For the text-containing cell, return its midpoint in [x, y] coordinate format. 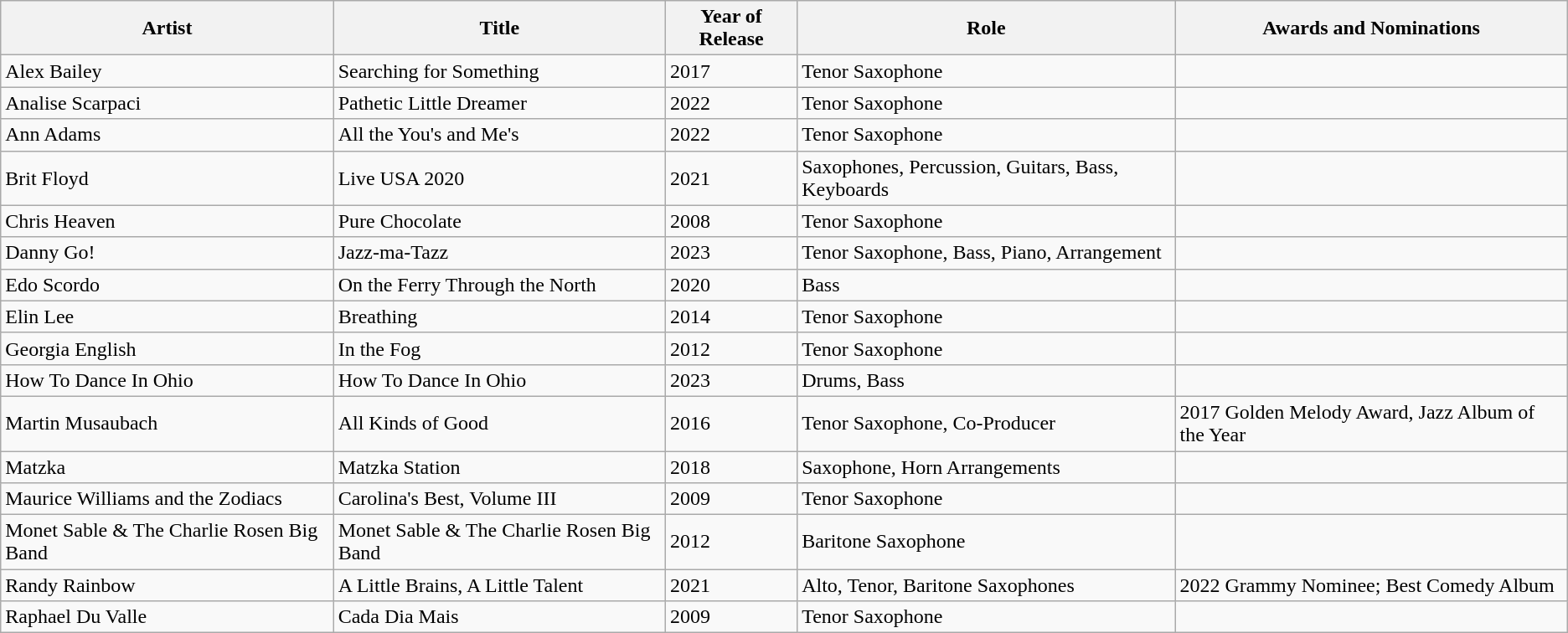
Drums, Bass [987, 380]
Georgia English [168, 348]
Alto, Tenor, Baritone Saxophones [987, 585]
Matzka [168, 466]
Live USA 2020 [499, 178]
2018 [732, 466]
2017 [732, 71]
Breathing [499, 316]
Carolina's Best, Volume III [499, 499]
Danny Go! [168, 253]
Saxophones, Percussion, Guitars, Bass, Keyboards [987, 178]
Martin Musaubach [168, 424]
Raphael Du Valle [168, 617]
2008 [732, 221]
Chris Heaven [168, 221]
2020 [732, 285]
Tenor Saxophone, Co-Producer [987, 424]
Pathetic Little Dreamer [499, 103]
Title [499, 28]
Bass [987, 285]
Jazz-ma-Tazz [499, 253]
Pure Chocolate [499, 221]
Brit Floyd [168, 178]
Awards and Nominations [1371, 28]
On the Ferry Through the North [499, 285]
2022 Grammy Nominee; Best Comedy Album [1371, 585]
In the Fog [499, 348]
All Kinds of Good [499, 424]
Elin Lee [168, 316]
A Little Brains, A Little Talent [499, 585]
2017 Golden Melody Award, Jazz Album of the Year [1371, 424]
Saxophone, Horn Arrangements [987, 466]
Edo Scordo [168, 285]
Year of Release [732, 28]
Randy Rainbow [168, 585]
2014 [732, 316]
Cada Dia Mais [499, 617]
Matzka Station [499, 466]
2016 [732, 424]
Analise Scarpaci [168, 103]
Tenor Saxophone, Bass, Piano, Arrangement [987, 253]
Baritone Saxophone [987, 543]
Role [987, 28]
Alex Bailey [168, 71]
Maurice Williams and the Zodiacs [168, 499]
All the You's and Me's [499, 135]
Searching for Something [499, 71]
Artist [168, 28]
Ann Adams [168, 135]
